Output the [x, y] coordinate of the center of the cell containing the given text.  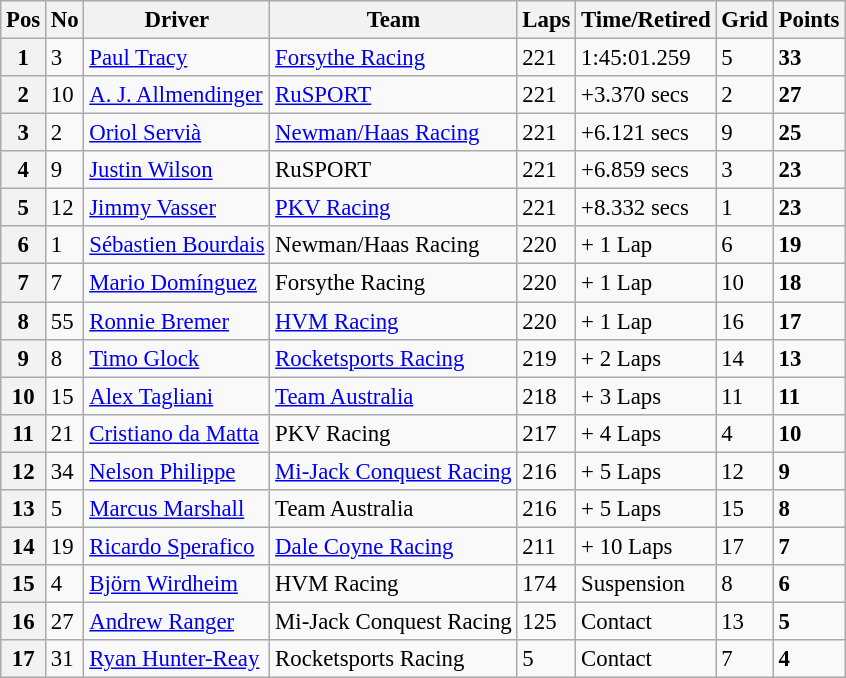
211 [546, 546]
A. J. Allmendinger [177, 95]
Andrew Ranger [177, 621]
Ronnie Bremer [177, 321]
Cristiano da Matta [177, 433]
Team [394, 20]
174 [546, 584]
Driver [177, 20]
Suspension [646, 584]
Dale Coyne Racing [394, 546]
Justin Wilson [177, 170]
+6.859 secs [646, 170]
Björn Wirdheim [177, 584]
33 [808, 58]
Sébastien Bourdais [177, 245]
+6.121 secs [646, 133]
Mario Domínguez [177, 283]
Alex Tagliani [177, 396]
Marcus Marshall [177, 509]
Points [808, 20]
217 [546, 433]
+ 2 Laps [646, 358]
25 [808, 133]
Paul Tracy [177, 58]
18 [808, 283]
+8.332 secs [646, 208]
1:45:01.259 [646, 58]
Oriol Servià [177, 133]
Ryan Hunter-Reay [177, 659]
Ricardo Sperafico [177, 546]
+ 10 Laps [646, 546]
+ 4 Laps [646, 433]
Nelson Philippe [177, 471]
21 [65, 433]
Pos [24, 20]
Grid [744, 20]
+3.370 secs [646, 95]
+ 3 Laps [646, 396]
125 [546, 621]
No [65, 20]
34 [65, 471]
Laps [546, 20]
Jimmy Vasser [177, 208]
219 [546, 358]
218 [546, 396]
Time/Retired [646, 20]
31 [65, 659]
55 [65, 321]
Timo Glock [177, 358]
